Return the [x, y] coordinate for the center point of the cell that contains the specified text.  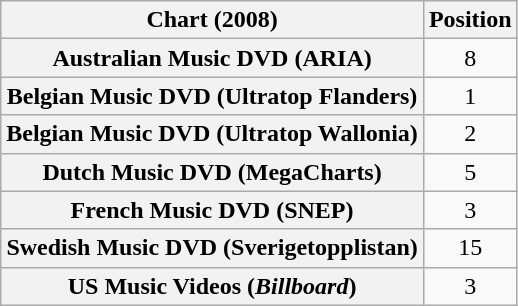
15 [470, 248]
1 [470, 96]
Belgian Music DVD (Ultratop Flanders) [212, 96]
Swedish Music DVD (Sverigetopplistan) [212, 248]
US Music Videos (Billboard) [212, 286]
8 [470, 58]
5 [470, 172]
Australian Music DVD (ARIA) [212, 58]
2 [470, 134]
Dutch Music DVD (MegaCharts) [212, 172]
Belgian Music DVD (Ultratop Wallonia) [212, 134]
Position [470, 20]
Chart (2008) [212, 20]
French Music DVD (SNEP) [212, 210]
